Identify which cell holds the provided text, then report its [x, y] central coordinate. 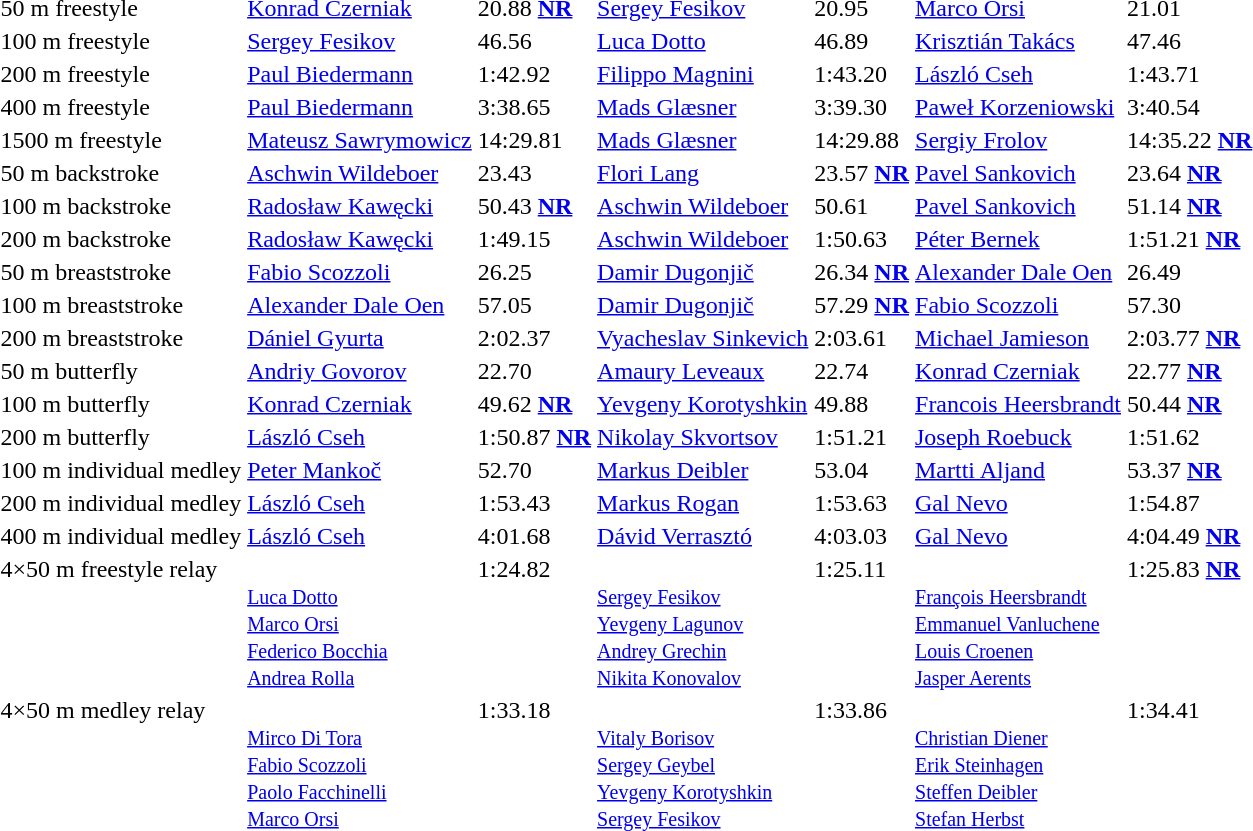
26.34 NR [862, 272]
23.64 NR [1189, 173]
1:50.63 [862, 239]
2:03.61 [862, 338]
1:53.63 [862, 503]
53.37 NR [1189, 470]
57.30 [1189, 305]
50.44 NR [1189, 404]
Krisztián Takács [1018, 41]
Mateusz Sawrymowicz [360, 140]
1:53.43 [534, 503]
26.25 [534, 272]
Sergey Fesikov [360, 41]
14:35.22 NR [1189, 140]
François HeersbrandtEmmanuel VanlucheneLouis CroenenJasper Aerents [1018, 623]
Andriy Govorov [360, 371]
1:43.71 [1189, 74]
57.29 NR [862, 305]
1:49.15 [534, 239]
Peter Mankoč [360, 470]
4:01.68 [534, 536]
Amaury Leveaux [703, 371]
Martti Aljand [1018, 470]
Yevgeny Korotyshkin [703, 404]
3:39.30 [862, 107]
Luca DottoMarco OrsiFederico BocchiaAndrea Rolla [360, 623]
1:51.21 NR [1189, 239]
51.14 NR [1189, 206]
Vyacheslav Sinkevich [703, 338]
22.77 NR [1189, 371]
53.04 [862, 470]
1:51.21 [862, 437]
1:54.87 [1189, 503]
Markus Rogan [703, 503]
1:50.87 NR [534, 437]
4:03.03 [862, 536]
Joseph Roebuck [1018, 437]
Filippo Magnini [703, 74]
Francois Heersbrandt [1018, 404]
Luca Dotto [703, 41]
Péter Bernek [1018, 239]
22.74 [862, 371]
49.88 [862, 404]
Paweł Korzeniowski [1018, 107]
14:29.81 [534, 140]
46.89 [862, 41]
46.56 [534, 41]
1:24.82 [534, 623]
3:40.54 [1189, 107]
1:25.11 [862, 623]
1:51.62 [1189, 437]
Markus Deibler [703, 470]
47.46 [1189, 41]
Flori Lang [703, 173]
50.61 [862, 206]
14:29.88 [862, 140]
57.05 [534, 305]
Nikolay Skvortsov [703, 437]
1:43.20 [862, 74]
23.57 NR [862, 173]
49.62 NR [534, 404]
Sergey FesikovYevgeny LagunovAndrey GrechinNikita Konovalov [703, 623]
22.70 [534, 371]
52.70 [534, 470]
1:25.83 NR [1189, 623]
Dániel Gyurta [360, 338]
2:02.37 [534, 338]
50.43 NR [534, 206]
Sergiy Frolov [1018, 140]
4:04.49 NR [1189, 536]
3:38.65 [534, 107]
Dávid Verrasztó [703, 536]
26.49 [1189, 272]
23.43 [534, 173]
Michael Jamieson [1018, 338]
1:42.92 [534, 74]
2:03.77 NR [1189, 338]
